Locate the cell with the specified text and output its [X, Y] center coordinate. 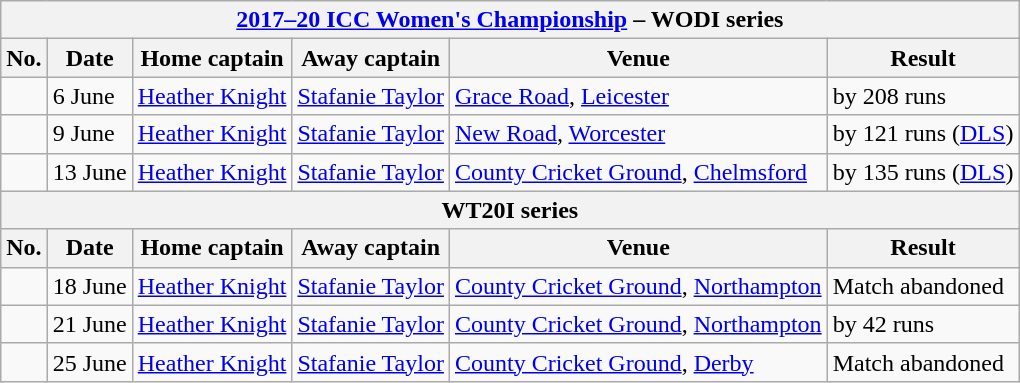
County Cricket Ground, Derby [638, 362]
9 June [90, 134]
21 June [90, 324]
WT20I series [510, 210]
2017–20 ICC Women's Championship – WODI series [510, 20]
by 135 runs (DLS) [923, 172]
by 42 runs [923, 324]
6 June [90, 96]
County Cricket Ground, Chelmsford [638, 172]
13 June [90, 172]
Grace Road, Leicester [638, 96]
by 121 runs (DLS) [923, 134]
New Road, Worcester [638, 134]
18 June [90, 286]
25 June [90, 362]
by 208 runs [923, 96]
